From the cell containing the given text, extract its center point as (x, y) coordinate. 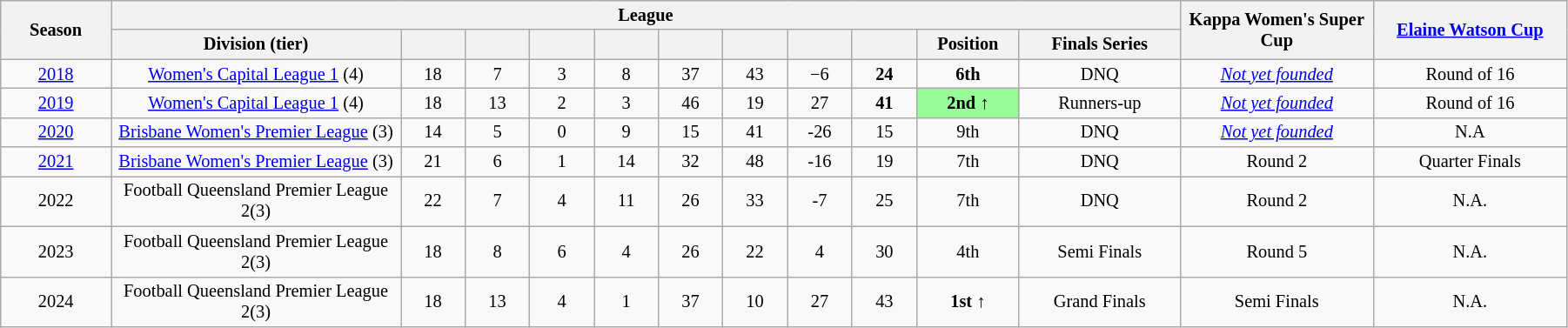
Division (tier) (256, 44)
2 (562, 103)
4th (968, 251)
Runners-up (1100, 103)
Finals Series (1100, 44)
6th (968, 74)
46 (691, 103)
2024 (56, 302)
-7 (820, 201)
Elaine Watson Cup (1470, 30)
Round 5 (1277, 251)
24 (884, 74)
25 (884, 201)
33 (755, 201)
Quarter Finals (1470, 162)
5 (498, 132)
30 (884, 251)
2023 (56, 251)
League (646, 15)
2020 (56, 132)
21 (433, 162)
9 (627, 132)
9th (968, 132)
2022 (56, 201)
2nd ↑ (968, 103)
2018 (56, 74)
Kappa Women's Super Cup (1277, 30)
-16 (820, 162)
Season (56, 30)
N.A (1470, 132)
10 (755, 302)
32 (691, 162)
Position (968, 44)
1st ↑ (968, 302)
11 (627, 201)
2019 (56, 103)
48 (755, 162)
Grand Finals (1100, 302)
2021 (56, 162)
−6 (820, 74)
0 (562, 132)
-26 (820, 132)
